Identify which cell holds the provided text, then report its (X, Y) central coordinate. 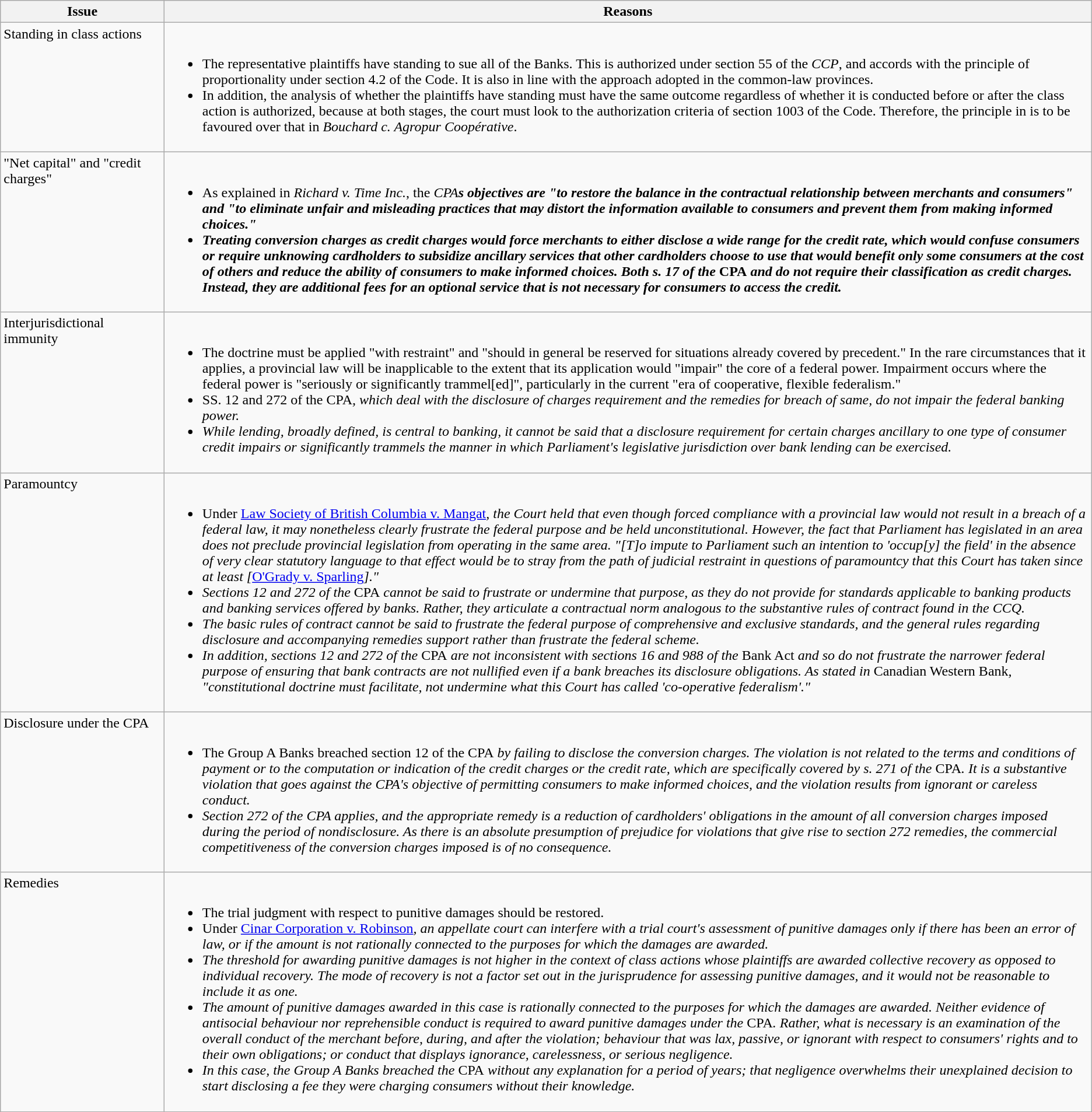
Issue (83, 12)
Reasons (628, 12)
Remedies (83, 992)
Disclosure under the CPA (83, 792)
Standing in class actions (83, 88)
Paramountcy (83, 592)
Interjurisdictional immunity (83, 392)
"Net capital" and "credit charges" (83, 232)
